Find where the given text appears and provide that cell's center as (x, y) coordinate. 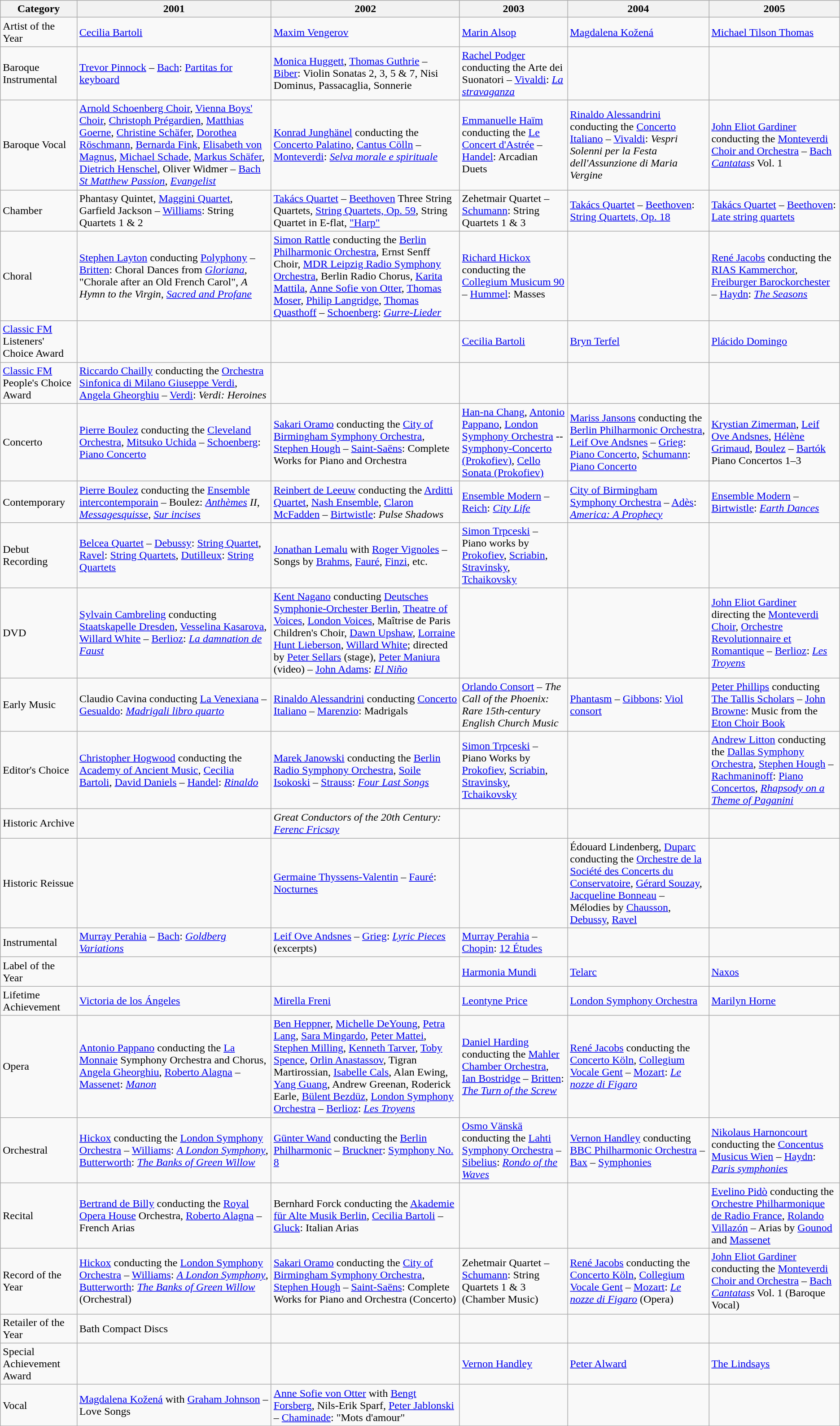
Early Music (39, 704)
Classic FM People's Choice Award (39, 383)
Orchestral (39, 1150)
Special Achievement Award (39, 1364)
Lifetime Achievement (39, 1001)
Chamber (39, 210)
Rinaldo Alessandrini conducting Concerto Italiano – Marenzio: Madrigals (365, 704)
London Symphony Orchestra (638, 1001)
Debut Recording (39, 555)
Takács Quartet – Beethoven: Late string quartets (774, 210)
Evelino Pidò conducting the Orchestre Philharmonique de Radio France, Rolando Villazón – Arias by Gounod and Massenet (774, 1216)
Trevor Pinnock – Bach: Partitas for keyboard (174, 74)
Takács Quartet – Beethoven: String Quartets, Op. 18 (638, 210)
John Eliot Gardiner conducting the Monteverdi Choir and Orchestra – Bach Cantatass Vol. 1 (774, 145)
2001 (174, 9)
Choral (39, 276)
Rinaldo Alessandrini conducting the Concerto Italiano – Vivaldi: Vespri Solenni per la Festa dell'Assunzione di Maria Vergine (638, 145)
Great Conductors of the 20th Century: Ferenc Fricsay (365, 824)
Emmanuelle Haïm conducting the Le Concert d'Astrée – Handel: Arcadian Duets (513, 145)
Leif Ove Andsnes – Grieg: Lyric Pieces (excerpts) (365, 942)
Peter Phillips conducting The Tallis Scholars – John Browne: Music from the Eton Choir Book (774, 704)
Instrumental (39, 942)
Vernon Handley (513, 1364)
The Lindsays (774, 1364)
Leontyne Price (513, 1001)
Han-na Chang, Antonio Pappano, London Symphony Orchestra -- Symphony-Concerto (Prokofiev), Cello Sonata (Prokofiev) (513, 442)
Marek Janowski conducting the Berlin Radio Symphony Orchestra, Soile Isokoski – Strauss: Four Last Songs (365, 770)
Retailer of the Year (39, 1328)
Günter Wand conducting the Berlin Philharmonic – Bruckner: Symphony No. 8 (365, 1150)
Hickox conducting the London Symphony Orchestra – Williams: A London Symphony, Butterworth: The Banks of Green Willow (Orchestral) (174, 1281)
Zehetmair Quartet – Schumann: String Quartets 1 & 3 (Chamber Music) (513, 1281)
2004 (638, 9)
Harmonia Mundi (513, 972)
Historic Archive (39, 824)
Naxos (774, 972)
Historic Reissue (39, 883)
Germaine Thyssens-Valentin – Fauré: Nocturnes (365, 883)
Riccardo Chailly conducting the Orchestra Sinfonica di Milano Giuseppe Verdi, Angela Gheorghiu – Verdi: Verdi: Heroines (174, 383)
Magdalena Kožená (638, 32)
Bryn Terfel (638, 341)
Simon Trpceski – Piano works by Prokofiev, Scriabin, Stravinsky, Tchaikovsky (513, 555)
Zehetmair Quartet – Schumann: String Quartets 1 & 3 (513, 210)
Telarc (638, 972)
Phantasm – Gibbons: Viol consort (638, 704)
Mariss Jansons conducting the Berlin Philharmonic Orchestra, Leif Ove Andsnes – Grieg: Piano Concerto, Schumann: Piano Concerto (638, 442)
Editor's Choice (39, 770)
Peter Alward (638, 1364)
Contemporary (39, 502)
René Jacobs conducting the RIAS Kammerchor, Freiburger Barockorchester – Haydn: The Seasons (774, 276)
Bath Compact Discs (174, 1328)
Bernhard Forck conducting the Akademie für Alte Musik Berlin, Cecilia Bartoli – Gluck: Italian Arias (365, 1216)
2003 (513, 9)
René Jacobs conducting the Concerto Köln, Collegium Vocale Gent – Mozart: Le nozze di Figaro (638, 1066)
Ensemble Modern – Reich: City Life (513, 502)
Murray Perahia – Bach: Goldberg Variations (174, 942)
Marin Alsop (513, 32)
Sylvain Cambreling conducting Staatskapelle Dresden, Vesselina Kasarova, Willard White – Berlioz: La damnation de Faust (174, 633)
Claudio Cavina conducting La Venexiana – Gesualdo: Madrigali libro quarto (174, 704)
Reinbert de Leeuw conducting the Arditti Quartet, Nash Ensemble, Claron McFadden – Birtwistle: Pulse Shadows (365, 502)
René Jacobs conducting the Concerto Köln, Collegium Vocale Gent – Mozart: Le nozze di Figaro (Opera) (638, 1281)
Baroque Vocal (39, 145)
Simon Trpceski – Piano Works by Prokofiev, Scriabin, Stravinsky, Tchaikovsky (513, 770)
Vernon Handley conducting BBC Philharmonic Orchestra – Bax – Symphonies (638, 1150)
Marilyn Horne (774, 1001)
Bertrand de Billy conducting the Royal Opera House Orchestra, Roberto Alagna – French Arias (174, 1216)
Daniel Harding conducting the Mahler Chamber Orchestra, Ian Bostridge – Britten: The Turn of the Screw (513, 1066)
Christopher Hogwood conducting the Academy of Ancient Music, Cecilia Bartoli, David Daniels – Handel: Rinaldo (174, 770)
Mirella Freni (365, 1001)
Andrew Litton conducting the Dallas Symphony Orchestra, Stephen Hough – Rachmaninoff: Piano Concertos, Rhapsody on a Theme of Paganini (774, 770)
City of Birmingham Symphony Orchestra – Adès: America: A Prophecy (638, 502)
Jonathan Lemalu with Roger Vignoles – Songs by Brahms, Fauré, Finzi, etc. (365, 555)
Artist of the Year (39, 32)
Monica Huggett, Thomas Guthrie – Biber: Violin Sonatas 2, 3, 5 & 7, Nisi Dominus, Passacaglia, Sonnerie (365, 74)
2005 (774, 9)
Murray Perahia – Chopin: 12 Études (513, 942)
Rachel Podger conducting the Arte dei Suonatori – Vivaldi: La stravaganza (513, 74)
Osmo Vänskä conducting the Lahti Symphony Orchestra – Sibelius: Rondo of the Waves (513, 1150)
Label of the Year (39, 972)
Sakari Oramo conducting the City of Birmingham Symphony Orchestra, Stephen Hough – Saint-Saëns: Complete Works for Piano and Orchestra (Concerto) (365, 1281)
Nikolaus Harnoncourt conducting the Concentus Musicus Wien – Haydn: Paris symphonies (774, 1150)
John Eliot Gardiner conducting the Monteverdi Choir and Orchestra – Bach Cantatass Vol. 1 (Baroque Vocal) (774, 1281)
DVD (39, 633)
Pierre Boulez conducting the Ensemble intercontemporain – Boulez: Anthèmes II, Messagesquisse, Sur incises (174, 502)
Opera (39, 1066)
Orlando Consort – The Call of the Phoenix: Rare 15th-century English Church Music (513, 704)
Phantasy Quintet, Maggini Quartet, Garfield Jackson – Williams: String Quartets 1 & 2 (174, 210)
Anne Sofie von Otter with Bengt Forsberg, Nils-Erik Sparf, Peter Jablonski – Chaminade: "Mots d'amour" (365, 1405)
Antonio Pappano conducting the La Monnaie Symphony Orchestra and Chorus, Angela Gheorghiu, Roberto Alagna – Massenet: Manon (174, 1066)
Maxim Vengerov (365, 32)
Ensemble Modern – Birtwistle: Earth Dances (774, 502)
Krystian Zimerman, Leif Ove Andsnes, Hélène Grimaud, Boulez – Bartók Piano Concertos 1–3 (774, 442)
John Eliot Gardiner directing the Monteverdi Choir, Orchestre Revolutionnaire et Romantique – Berlioz: Les Troyens (774, 633)
Victoria de los Ángeles (174, 1001)
Takács Quartet – Beethoven Three String Quartets, String Quartets, Op. 59, String Quartet in E-flat, "Harp" (365, 210)
Michael Tilson Thomas (774, 32)
Pierre Boulez conducting the Cleveland Orchestra, Mitsuko Uchida – Schoenberg: Piano Concerto (174, 442)
Magdalena Kožená with Graham Johnson – Love Songs (174, 1405)
2002 (365, 9)
Belcea Quartet – Debussy: String Quartet, Ravel: String Quartets, Dutilleux: String Quartets (174, 555)
Record of the Year (39, 1281)
Plácido Domingo (774, 341)
Hickox conducting the London Symphony Orchestra – Williams: A London Symphony, Butterworth: The Banks of Green Willow (174, 1150)
Concerto (39, 442)
Baroque Instrumental (39, 74)
Richard Hickox conducting the Collegium Musicum 90 – Hummel: Masses (513, 276)
Category (39, 9)
Classic FM Listeners' Choice Award (39, 341)
Konrad Junghänel conducting the Concerto Palatino, Cantus Cölln – Monteverdi: Selva morale e spirituale (365, 145)
Sakari Oramo conducting the City of Birmingham Symphony Orchestra, Stephen Hough – Saint-Saëns: Complete Works for Piano and Orchestra (365, 442)
Vocal (39, 1405)
Recital (39, 1216)
